Output the (x, y) coordinate of the center of the cell containing the given text.  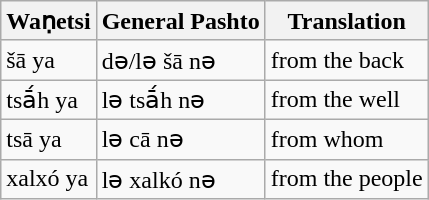
lə tsā́h nə (180, 100)
lə cā nə (180, 139)
šā ya (48, 60)
Translation (346, 21)
from the well (346, 100)
Waṇetsi (48, 21)
from the back (346, 60)
xalxó ya (48, 179)
də/lə šā nə (180, 60)
tsā́h ya (48, 100)
from whom (346, 139)
General Pashto (180, 21)
tsā ya (48, 139)
lə xalkó nə (180, 179)
from the people (346, 179)
